Return the (x, y) coordinate for the center point of the cell that contains the specified text.  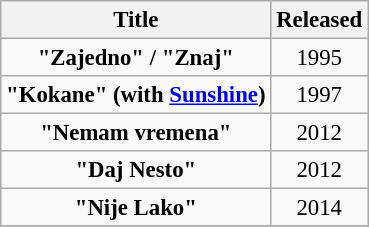
Released (320, 20)
"Zajedno" / "Znaj" (136, 58)
"Kokane" (with Sunshine) (136, 95)
"Nemam vremena" (136, 133)
Title (136, 20)
"Nije Lako" (136, 208)
1997 (320, 95)
1995 (320, 58)
"Daj Nesto" (136, 170)
2014 (320, 208)
